Determine the (X, Y) coordinate at the center of the cell enclosing the given text.  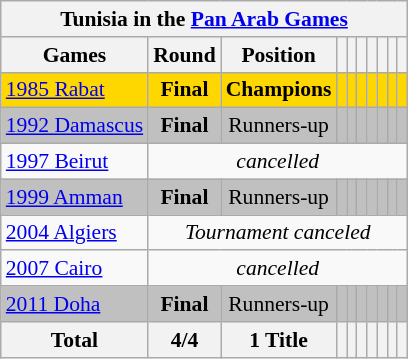
Total (74, 340)
Position (279, 55)
2011 Doha (74, 304)
Tunisia in the Pan Arab Games (204, 19)
Games (74, 55)
1999 Amman (74, 197)
2004 Algiers (74, 233)
2007 Cairo (74, 269)
4/4 (184, 340)
1997 Beirut (74, 162)
Round (184, 55)
Tournament canceled (278, 233)
Champions (279, 90)
1985 Rabat (74, 90)
1 Title (279, 340)
1992 Damascus (74, 126)
